Identify which cell holds the provided text, then report its (X, Y) central coordinate. 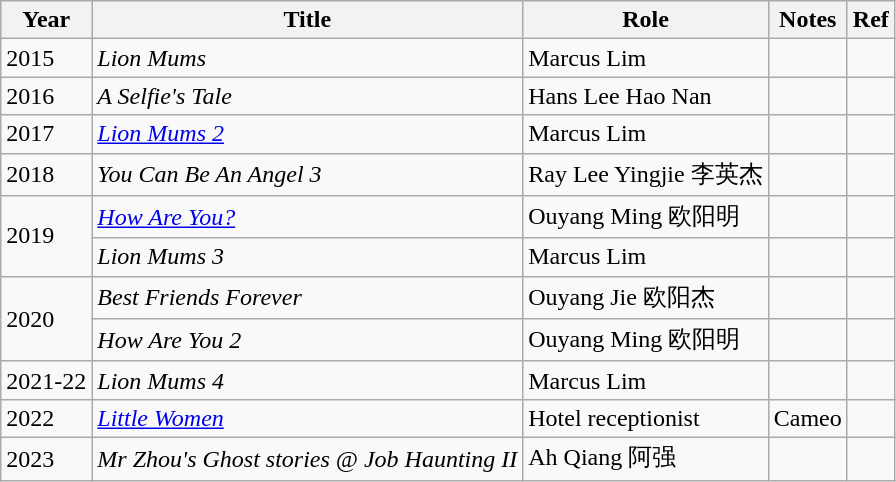
A Selfie's Tale (308, 96)
Lion Mums (308, 58)
Mr Zhou's Ghost stories @ Job Haunting II (308, 458)
Ray Lee Yingjie 李英杰 (646, 174)
Cameo (808, 418)
Little Women (308, 418)
Lion Mums 4 (308, 380)
Year (46, 20)
Lion Mums 3 (308, 257)
2023 (46, 458)
2015 (46, 58)
2021-22 (46, 380)
Ref (870, 20)
2020 (46, 318)
You Can Be An Angel 3 (308, 174)
2022 (46, 418)
2019 (46, 236)
Hotel receptionist (646, 418)
Lion Mums 2 (308, 134)
How Are You? (308, 218)
2016 (46, 96)
2017 (46, 134)
Notes (808, 20)
Hans Lee Hao Nan (646, 96)
Best Friends Forever (308, 298)
Role (646, 20)
Ouyang Jie 欧阳杰 (646, 298)
2018 (46, 174)
Ah Qiang 阿强 (646, 458)
Title (308, 20)
How Are You 2 (308, 340)
